Pinpoint the cell where the given text exists, returning its (X, Y) midpoint coordinate. 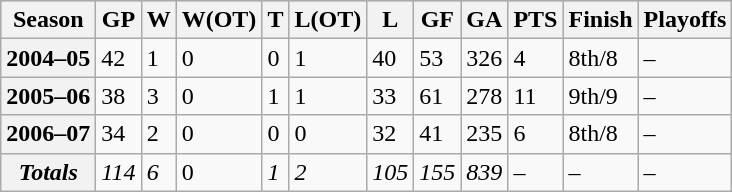
GP (118, 20)
33 (390, 96)
235 (484, 134)
278 (484, 96)
839 (484, 172)
T (276, 20)
Finish (600, 20)
2006–07 (48, 134)
32 (390, 134)
105 (390, 172)
53 (438, 58)
155 (438, 172)
Season (48, 20)
61 (438, 96)
L (390, 20)
Totals (48, 172)
34 (118, 134)
GF (438, 20)
W (158, 20)
38 (118, 96)
41 (438, 134)
GA (484, 20)
2004–05 (48, 58)
PTS (536, 20)
42 (118, 58)
114 (118, 172)
3 (158, 96)
Playoffs (685, 20)
L(OT) (328, 20)
2005–06 (48, 96)
9th/9 (600, 96)
W(OT) (219, 20)
11 (536, 96)
326 (484, 58)
4 (536, 58)
40 (390, 58)
